Return [x, y] of the center of cell containing provided text 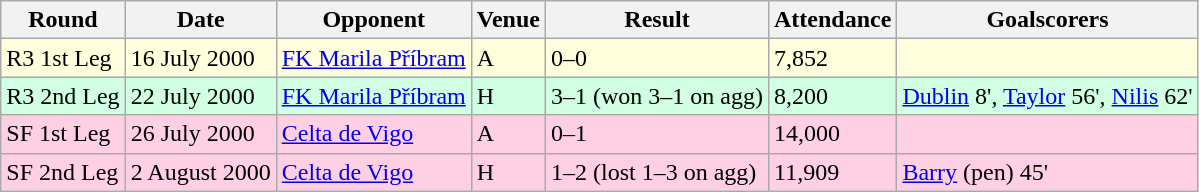
2 August 2000 [200, 172]
0–1 [656, 134]
Dublin 8', Taylor 56', Nilis 62' [1048, 96]
Opponent [374, 20]
11,909 [832, 172]
R3 1st Leg [63, 58]
16 July 2000 [200, 58]
7,852 [832, 58]
0–0 [656, 58]
Attendance [832, 20]
R3 2nd Leg [63, 96]
14,000 [832, 134]
Result [656, 20]
SF 2nd Leg [63, 172]
22 July 2000 [200, 96]
Barry (pen) 45' [1048, 172]
26 July 2000 [200, 134]
Round [63, 20]
8,200 [832, 96]
3–1 (won 3–1 on agg) [656, 96]
Goalscorers [1048, 20]
SF 1st Leg [63, 134]
Venue [508, 20]
1–2 (lost 1–3 on agg) [656, 172]
Date [200, 20]
